Find where the given text appears and provide that cell's center as [X, Y] coordinate. 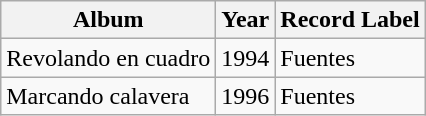
Marcando calavera [108, 96]
Year [246, 20]
Revolando en cuadro [108, 58]
1994 [246, 58]
Album [108, 20]
Record Label [350, 20]
1996 [246, 96]
